For the text-containing cell, return its midpoint in (X, Y) coordinate format. 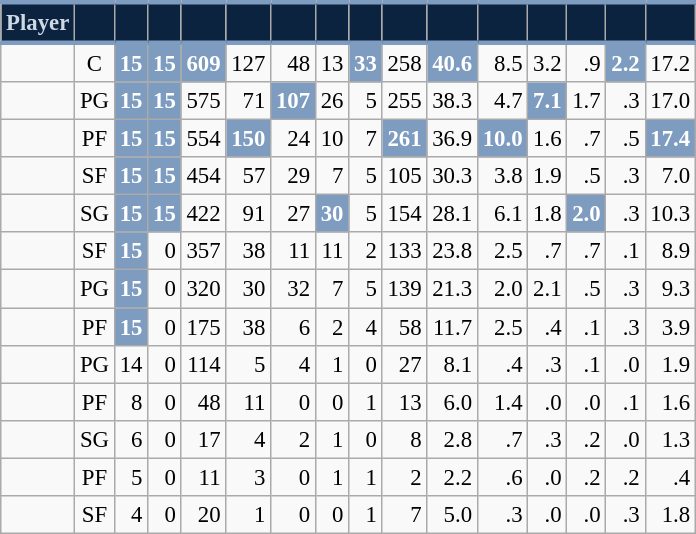
24 (294, 139)
422 (204, 214)
26 (332, 101)
1.7 (586, 101)
258 (404, 62)
38.3 (452, 101)
11.7 (452, 327)
6.1 (502, 214)
150 (248, 139)
609 (204, 62)
454 (204, 176)
10.3 (670, 214)
8.1 (452, 364)
20 (204, 515)
3.9 (670, 327)
17.2 (670, 62)
154 (404, 214)
575 (204, 101)
8.9 (670, 251)
255 (404, 101)
57 (248, 176)
Player (38, 22)
17 (204, 439)
28.1 (452, 214)
71 (248, 101)
17.0 (670, 101)
.9 (586, 62)
6.0 (452, 402)
30.3 (452, 176)
105 (404, 176)
17.4 (670, 139)
10.0 (502, 139)
261 (404, 139)
127 (248, 62)
32 (294, 289)
23.8 (452, 251)
40.6 (452, 62)
8.5 (502, 62)
21.3 (452, 289)
10 (332, 139)
3 (248, 477)
2.8 (452, 439)
36.9 (452, 139)
4.7 (502, 101)
14 (130, 364)
2.1 (548, 289)
29 (294, 176)
5.0 (452, 515)
114 (204, 364)
357 (204, 251)
139 (404, 289)
.6 (502, 477)
58 (404, 327)
33 (366, 62)
91 (248, 214)
3.8 (502, 176)
554 (204, 139)
133 (404, 251)
320 (204, 289)
3.2 (548, 62)
7.0 (670, 176)
175 (204, 327)
1.3 (670, 439)
C (95, 62)
9.3 (670, 289)
1.4 (502, 402)
7.1 (548, 101)
107 (294, 101)
